Return the (x, y) coordinate for the center point of the cell that contains the specified text.  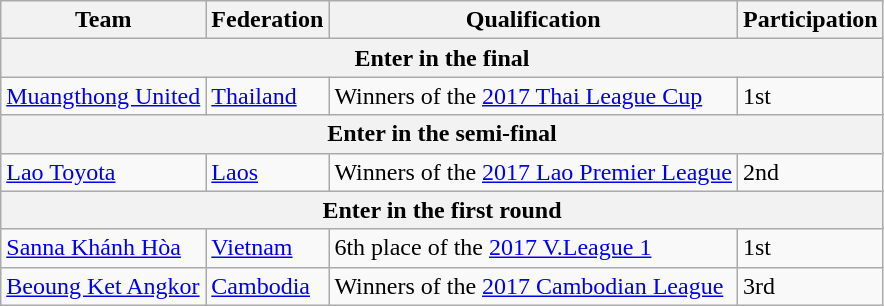
2nd (810, 172)
Sanna Khánh Hòa (104, 248)
Beoung Ket Angkor (104, 286)
Federation (268, 20)
Lao Toyota (104, 172)
Winners of the 2017 Cambodian League (534, 286)
Cambodia (268, 286)
Team (104, 20)
Vietnam (268, 248)
Enter in the final (442, 58)
Winners of the 2017 Thai League Cup (534, 96)
Participation (810, 20)
Qualification (534, 20)
Enter in the semi-final (442, 134)
Thailand (268, 96)
Enter in the first round (442, 210)
Laos (268, 172)
Winners of the 2017 Lao Premier League (534, 172)
6th place of the 2017 V.League 1 (534, 248)
Muangthong United (104, 96)
3rd (810, 286)
